From the cell containing the given text, extract its center point as [X, Y] coordinate. 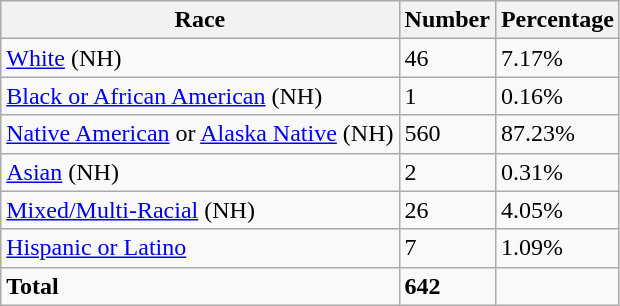
Hispanic or Latino [200, 248]
1 [447, 96]
4.05% [557, 210]
Number [447, 20]
Black or African American (NH) [200, 96]
26 [447, 210]
Race [200, 20]
642 [447, 286]
Percentage [557, 20]
Total [200, 286]
87.23% [557, 134]
White (NH) [200, 58]
1.09% [557, 248]
Native American or Alaska Native (NH) [200, 134]
0.31% [557, 172]
Asian (NH) [200, 172]
0.16% [557, 96]
Mixed/Multi-Racial (NH) [200, 210]
46 [447, 58]
2 [447, 172]
7 [447, 248]
7.17% [557, 58]
560 [447, 134]
